Search for the cell housing the specified text and yield its (x, y) center coordinate. 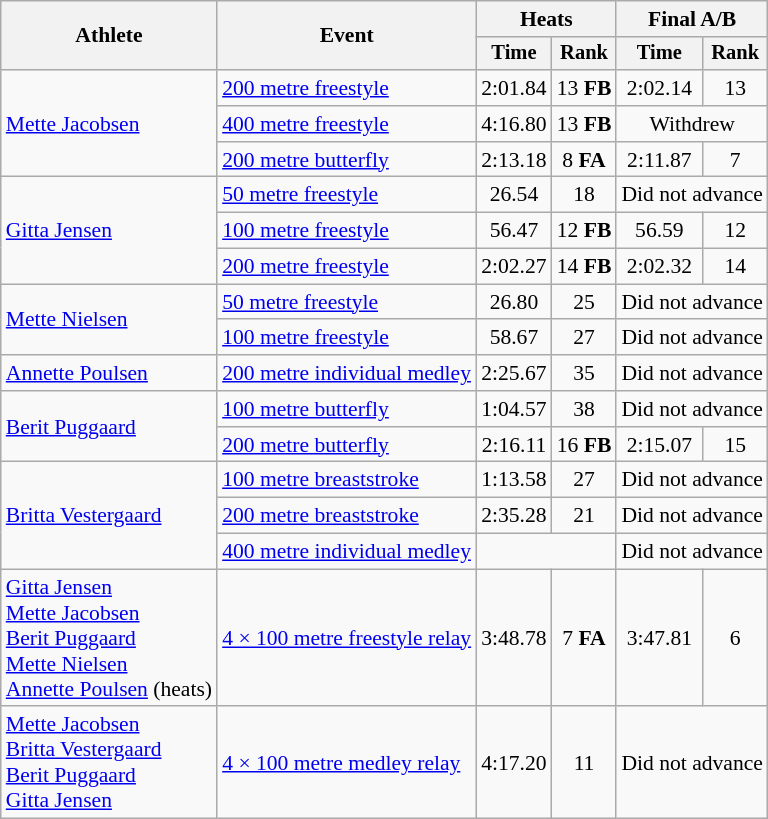
4 × 100 metre medley relay (346, 763)
Gitta Jensen (109, 230)
58.67 (514, 338)
400 metre freestyle (346, 124)
1:13.58 (514, 480)
Berit Puggaard (109, 426)
2:01.84 (514, 88)
2:11.87 (659, 160)
14 FB (584, 267)
2:25.67 (514, 373)
26.54 (514, 195)
4:17.20 (514, 763)
7 FA (584, 638)
4:16.80 (514, 124)
7 (735, 160)
2:02.27 (514, 267)
56.59 (659, 231)
16 FB (584, 445)
2:13.18 (514, 160)
26.80 (514, 302)
12 FB (584, 231)
56.47 (514, 231)
400 metre individual medley (346, 552)
21 (584, 516)
Event (346, 36)
13 (735, 88)
3:47.81 (659, 638)
25 (584, 302)
18 (584, 195)
14 (735, 267)
Mette JacobsenBritta VestergaardBerit PuggaardGitta Jensen (109, 763)
Annette Poulsen (109, 373)
Mette Jacobsen (109, 124)
1:04.57 (514, 409)
Final A/B (692, 19)
Heats (546, 19)
4 × 100 metre freestyle relay (346, 638)
15 (735, 445)
Britta Vestergaard (109, 516)
2:35.28 (514, 516)
2:16.11 (514, 445)
3:48.78 (514, 638)
2:15.07 (659, 445)
100 metre breaststroke (346, 480)
11 (584, 763)
12 (735, 231)
Athlete (109, 36)
6 (735, 638)
Gitta JensenMette JacobsenBerit PuggaardMette NielsenAnnette Poulsen (heats) (109, 638)
200 metre breaststroke (346, 516)
35 (584, 373)
200 metre individual medley (346, 373)
2:02.32 (659, 267)
100 metre butterfly (346, 409)
2:02.14 (659, 88)
8 FA (584, 160)
Withdrew (692, 124)
Mette Nielsen (109, 320)
38 (584, 409)
